Return [X, Y] of the center of cell containing provided text 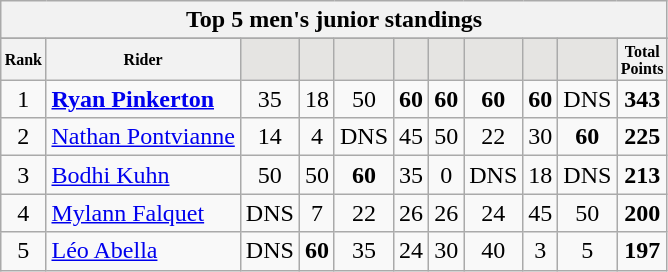
343 [642, 99]
Léo Abella [143, 251]
Rank [24, 60]
197 [642, 251]
Mylann Falquet [143, 213]
Nathan Pontvianne [143, 137]
2 [24, 137]
213 [642, 175]
TotalPoints [642, 60]
225 [642, 137]
Ryan Pinkerton [143, 99]
1 [24, 99]
Top 5 men's junior standings [334, 20]
Bodhi Kuhn [143, 175]
7 [316, 213]
200 [642, 213]
0 [446, 175]
Rider [143, 60]
14 [270, 137]
40 [494, 251]
